Return the [x, y] coordinate for the center point of the cell that contains the specified text.  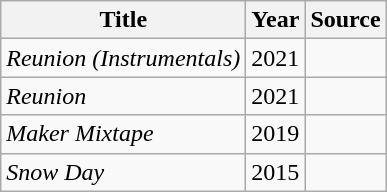
2019 [276, 134]
Source [346, 20]
Title [124, 20]
Snow Day [124, 172]
2015 [276, 172]
Year [276, 20]
Maker Mixtape [124, 134]
Reunion [124, 96]
Reunion (Instrumentals) [124, 58]
